Capture the cell that displays the provided text and extract its [X, Y] central coordinate. 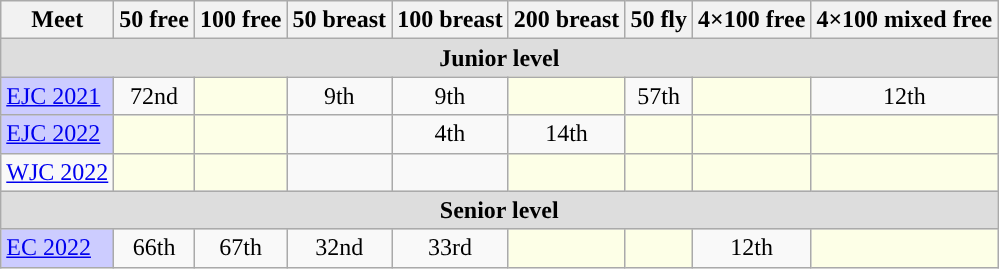
EJC 2021 [58, 96]
32nd [340, 248]
66th [154, 248]
Meet [58, 20]
50 fly [659, 20]
67th [240, 248]
72nd [154, 96]
4×100 free [752, 20]
Senior level [500, 210]
Junior level [500, 58]
100 free [240, 20]
33rd [450, 248]
4th [450, 134]
50 free [154, 20]
200 breast [566, 20]
EJC 2022 [58, 134]
EC 2022 [58, 248]
WJC 2022 [58, 172]
4×100 mixed free [904, 20]
57th [659, 96]
14th [566, 134]
50 breast [340, 20]
100 breast [450, 20]
